From the cell containing the given text, extract its center point as (X, Y) coordinate. 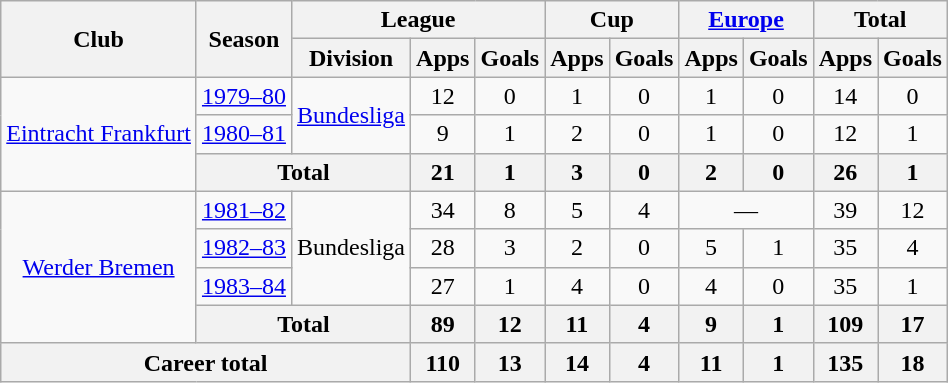
1982–83 (244, 248)
Club (99, 39)
Europe (746, 20)
Cup (612, 20)
26 (845, 172)
Werder Bremen (99, 267)
Season (244, 39)
8 (510, 210)
18 (913, 362)
Division (350, 58)
Career total (206, 362)
Eintracht Frankfurt (99, 134)
1981–82 (244, 210)
89 (443, 324)
1983–84 (244, 286)
21 (443, 172)
League (418, 20)
— (746, 210)
13 (510, 362)
34 (443, 210)
135 (845, 362)
17 (913, 324)
1979–80 (244, 96)
28 (443, 248)
27 (443, 286)
109 (845, 324)
110 (443, 362)
39 (845, 210)
1980–81 (244, 134)
